Detect which cell encompasses the target text, then output its [x, y] center coordinate. 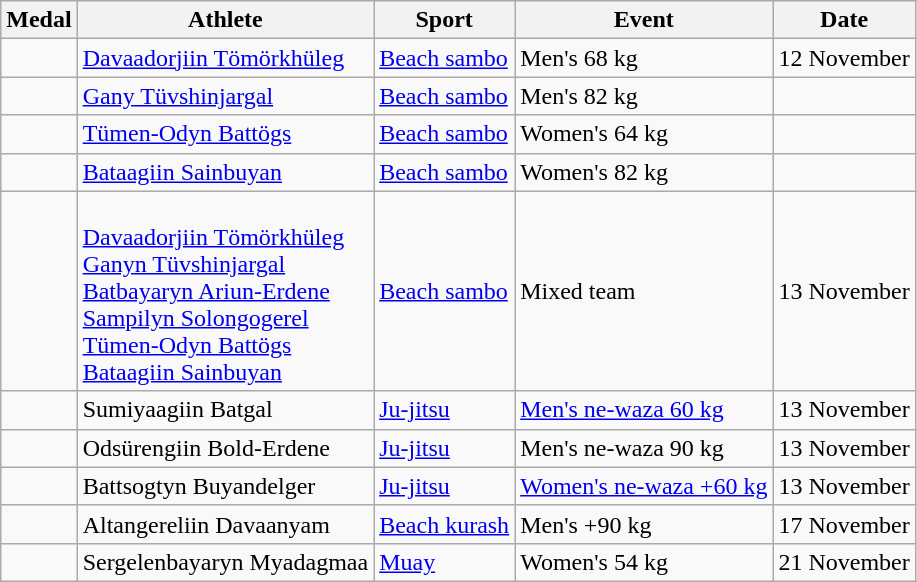
Battsogtyn Buyandelger [226, 486]
Women's 54 kg [644, 562]
Odsürengiin Bold-Erdene [226, 448]
Gany Tüvshinjargal [226, 96]
Davaadorjiin Tömörkhüleg [226, 58]
12 November [844, 58]
Men's ne-waza 60 kg [644, 410]
Tümen-Odyn Battögs [226, 134]
Men's ne-waza 90 kg [644, 448]
Beach kurash [444, 524]
Sport [444, 20]
Men's 68 kg [644, 58]
Women's ne-waza +60 kg [644, 486]
Women's 64 kg [644, 134]
Bataagiin Sainbuyan [226, 172]
Medal [39, 20]
Davaadorjiin TömörkhülegGanyn TüvshinjargalBatbayaryn Ariun-ErdeneSampilyn SolongogerelTümen-Odyn BattögsBataagiin Sainbuyan [226, 291]
Men's 82 kg [644, 96]
21 November [844, 562]
Altangereliin Davaanyam [226, 524]
Women's 82 kg [644, 172]
Date [844, 20]
Men's +90 kg [644, 524]
Mixed team [644, 291]
Sergelenbayaryn Myadagmaa [226, 562]
Sumiyaagiin Batgal [226, 410]
Event [644, 20]
Muay [444, 562]
Athlete [226, 20]
17 November [844, 524]
